From the cell containing the given text, extract its center point as (x, y) coordinate. 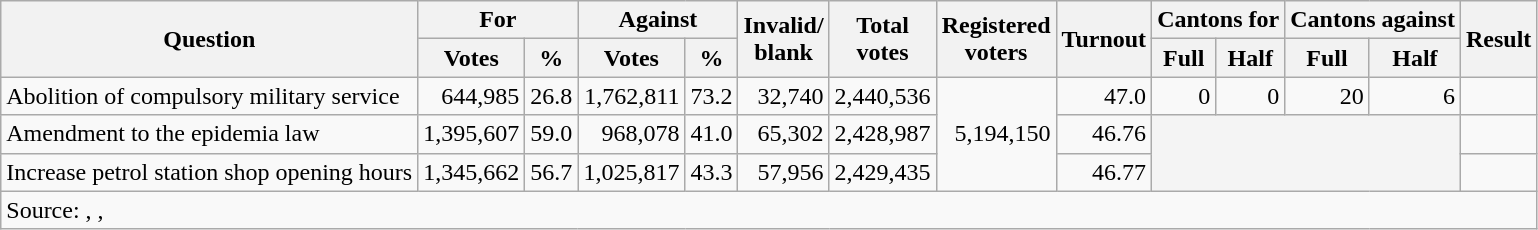
32,740 (784, 96)
1,395,607 (472, 134)
57,956 (784, 172)
Abolition of compulsory military service (210, 96)
26.8 (552, 96)
Cantons for (1218, 20)
Source: , , (769, 210)
2,428,987 (882, 134)
Turnout (1104, 39)
Totalvotes (882, 39)
59.0 (552, 134)
73.2 (712, 96)
65,302 (784, 134)
2,440,536 (882, 96)
1,762,811 (632, 96)
644,985 (472, 96)
43.3 (712, 172)
Invalid/blank (784, 39)
47.0 (1104, 96)
Against (658, 20)
Increase petrol station shop opening hours (210, 172)
41.0 (712, 134)
1,345,662 (472, 172)
2,429,435 (882, 172)
Cantons against (1373, 20)
6 (1414, 96)
For (498, 20)
968,078 (632, 134)
1,025,817 (632, 172)
56.7 (552, 172)
Result (1498, 39)
Question (210, 39)
Amendment to the epidemia law (210, 134)
5,194,150 (996, 134)
20 (1328, 96)
46.77 (1104, 172)
46.76 (1104, 134)
Registeredvoters (996, 39)
